Output the (x, y) coordinate of the center of the cell containing the given text.  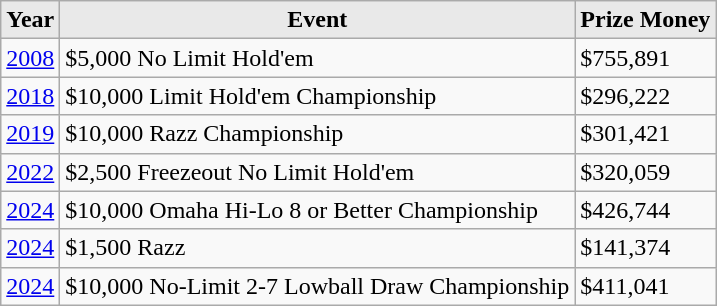
$296,222 (646, 96)
$10,000 Omaha Hi-Lo 8 or Better Championship (318, 210)
$320,059 (646, 172)
$411,041 (646, 286)
Prize Money (646, 20)
2019 (30, 134)
$10,000 Razz Championship (318, 134)
Event (318, 20)
$2,500 Freezeout No Limit Hold'em (318, 172)
$426,744 (646, 210)
$755,891 (646, 58)
$10,000 No-Limit 2-7 Lowball Draw Championship (318, 286)
2008 (30, 58)
$1,500 Razz (318, 248)
$141,374 (646, 248)
Year (30, 20)
$301,421 (646, 134)
$5,000 No Limit Hold'em (318, 58)
$10,000 Limit Hold'em Championship (318, 96)
2022 (30, 172)
2018 (30, 96)
